For the text-containing cell, return its midpoint in [x, y] coordinate format. 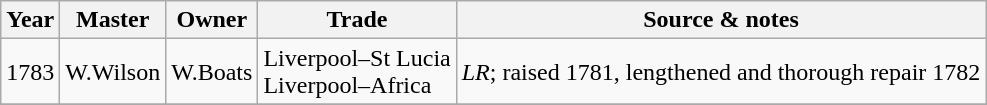
Trade [357, 20]
Owner [212, 20]
W.Boats [212, 72]
LR; raised 1781, lengthened and thorough repair 1782 [721, 72]
Year [30, 20]
Master [113, 20]
1783 [30, 72]
Liverpool–St LuciaLiverpool–Africa [357, 72]
W.Wilson [113, 72]
Source & notes [721, 20]
